Return [X, Y] of the center of cell containing provided text 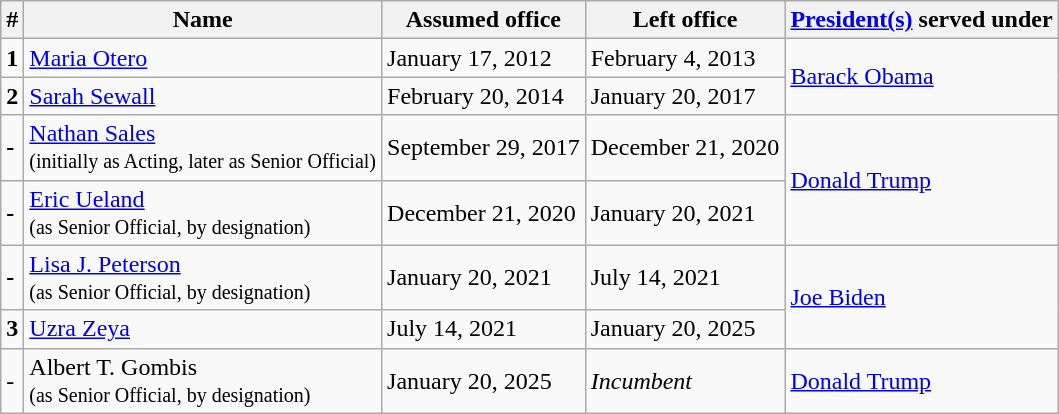
Name [203, 20]
Albert T. Gombis(as Senior Official, by designation) [203, 380]
Assumed office [484, 20]
January 20, 2017 [685, 96]
Lisa J. Peterson(as Senior Official, by designation) [203, 278]
Joe Biden [922, 296]
January 17, 2012 [484, 58]
Sarah Sewall [203, 96]
Uzra Zeya [203, 329]
September 29, 2017 [484, 148]
2 [12, 96]
Incumbent [685, 380]
Nathan Sales(initially as Acting, later as Senior Official) [203, 148]
Maria Otero [203, 58]
1 [12, 58]
3 [12, 329]
Eric Ueland(as Senior Official, by designation) [203, 212]
# [12, 20]
Left office [685, 20]
Barack Obama [922, 77]
President(s) served under [922, 20]
February 20, 2014 [484, 96]
February 4, 2013 [685, 58]
